Extract the [X, Y] coordinate from the center of the cell holding the provided text.  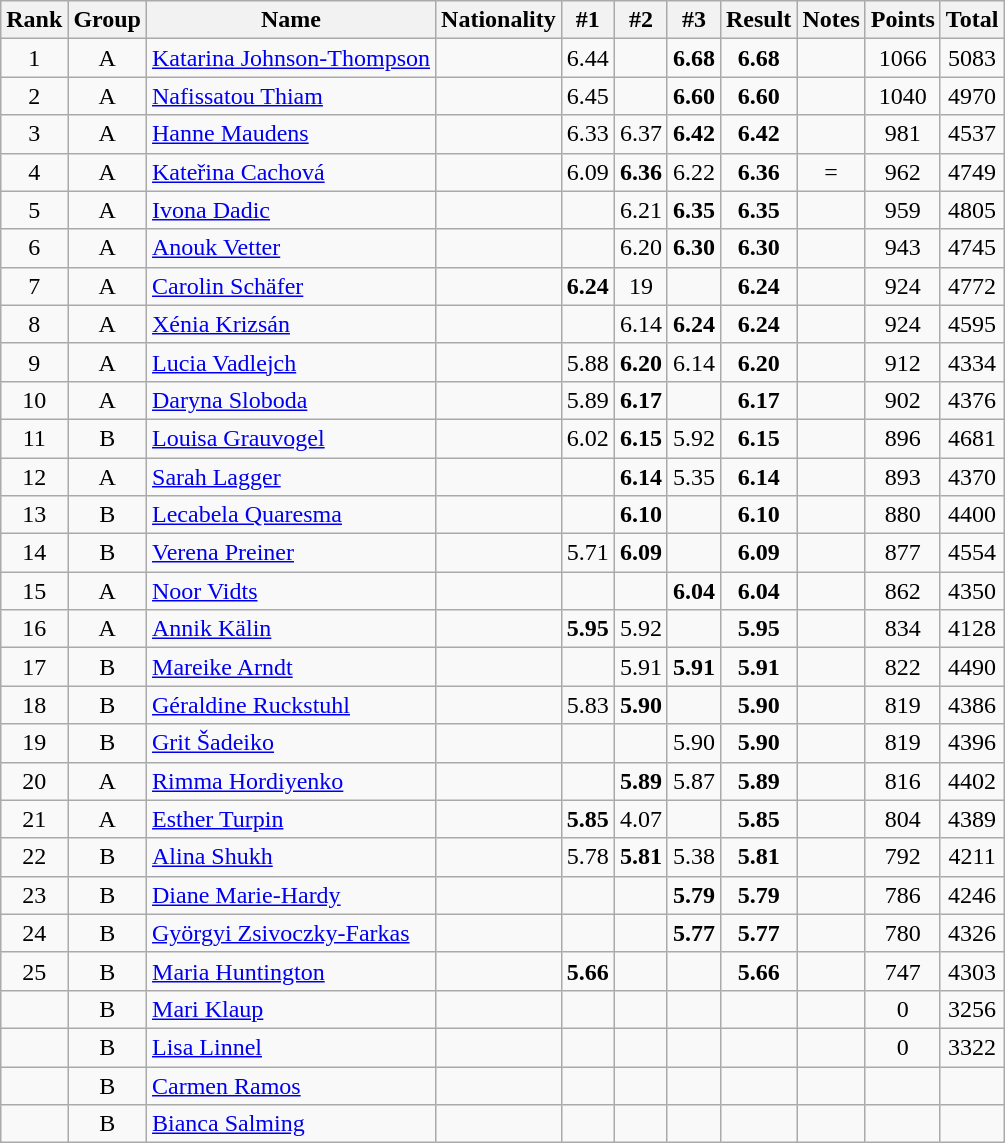
Rimma Hordiyenko [292, 781]
6.21 [640, 210]
877 [902, 553]
943 [902, 248]
Daryna Sloboda [292, 400]
880 [902, 515]
4386 [972, 705]
Grit Šadeiko [292, 743]
Sarah Lagger [292, 477]
4681 [972, 438]
4 [34, 172]
4303 [972, 971]
Result [758, 20]
4376 [972, 400]
Nafissatou Thiam [292, 96]
#3 [694, 20]
Lisa Linnel [292, 1047]
5083 [972, 58]
7 [34, 286]
792 [902, 857]
6 [34, 248]
4326 [972, 933]
8 [34, 324]
3 [34, 134]
= [831, 172]
2 [34, 96]
Points [902, 20]
3256 [972, 1009]
896 [902, 438]
4554 [972, 553]
912 [902, 362]
9 [34, 362]
#2 [640, 20]
Anouk Vetter [292, 248]
Noor Vidts [292, 591]
Hanne Maudens [292, 134]
15 [34, 591]
Total [972, 20]
Notes [831, 20]
23 [34, 895]
Diane Marie-Hardy [292, 895]
4805 [972, 210]
786 [902, 895]
893 [902, 477]
Esther Turpin [292, 819]
4772 [972, 286]
13 [34, 515]
25 [34, 971]
5.78 [588, 857]
Louisa Grauvogel [292, 438]
11 [34, 438]
22 [34, 857]
5.38 [694, 857]
4128 [972, 629]
Alina Shukh [292, 857]
5 [34, 210]
Xénia Krizsán [292, 324]
4400 [972, 515]
822 [902, 667]
Name [292, 20]
4.07 [640, 819]
4749 [972, 172]
5.83 [588, 705]
Ivona Dadic [292, 210]
6.02 [588, 438]
1 [34, 58]
18 [34, 705]
4350 [972, 591]
4334 [972, 362]
6.22 [694, 172]
16 [34, 629]
#1 [588, 20]
4970 [972, 96]
Rank [34, 20]
10 [34, 400]
Györgyi Zsivoczky-Farkas [292, 933]
5.71 [588, 553]
6.44 [588, 58]
6.37 [640, 134]
4211 [972, 857]
14 [34, 553]
862 [902, 591]
Nationality [499, 20]
17 [34, 667]
Lucia Vadlejch [292, 362]
Verena Preiner [292, 553]
21 [34, 819]
20 [34, 781]
816 [902, 781]
747 [902, 971]
Katarina Johnson-Thompson [292, 58]
Bianca Salming [292, 1124]
4595 [972, 324]
Mari Klaup [292, 1009]
4537 [972, 134]
3322 [972, 1047]
Carolin Schäfer [292, 286]
Maria Huntington [292, 971]
4396 [972, 743]
4745 [972, 248]
962 [902, 172]
12 [34, 477]
6.45 [588, 96]
4402 [972, 781]
834 [902, 629]
4370 [972, 477]
981 [902, 134]
Kateřina Cachová [292, 172]
5.35 [694, 477]
24 [34, 933]
959 [902, 210]
Mareike Arndt [292, 667]
5.88 [588, 362]
Lecabela Quaresma [292, 515]
4389 [972, 819]
Géraldine Ruckstuhl [292, 705]
Annik Kälin [292, 629]
5.87 [694, 781]
804 [902, 819]
4490 [972, 667]
1040 [902, 96]
902 [902, 400]
Carmen Ramos [292, 1085]
4246 [972, 895]
Group [108, 20]
6.33 [588, 134]
780 [902, 933]
1066 [902, 58]
